Extract the (X, Y) coordinate from the center of the cell holding the provided text.  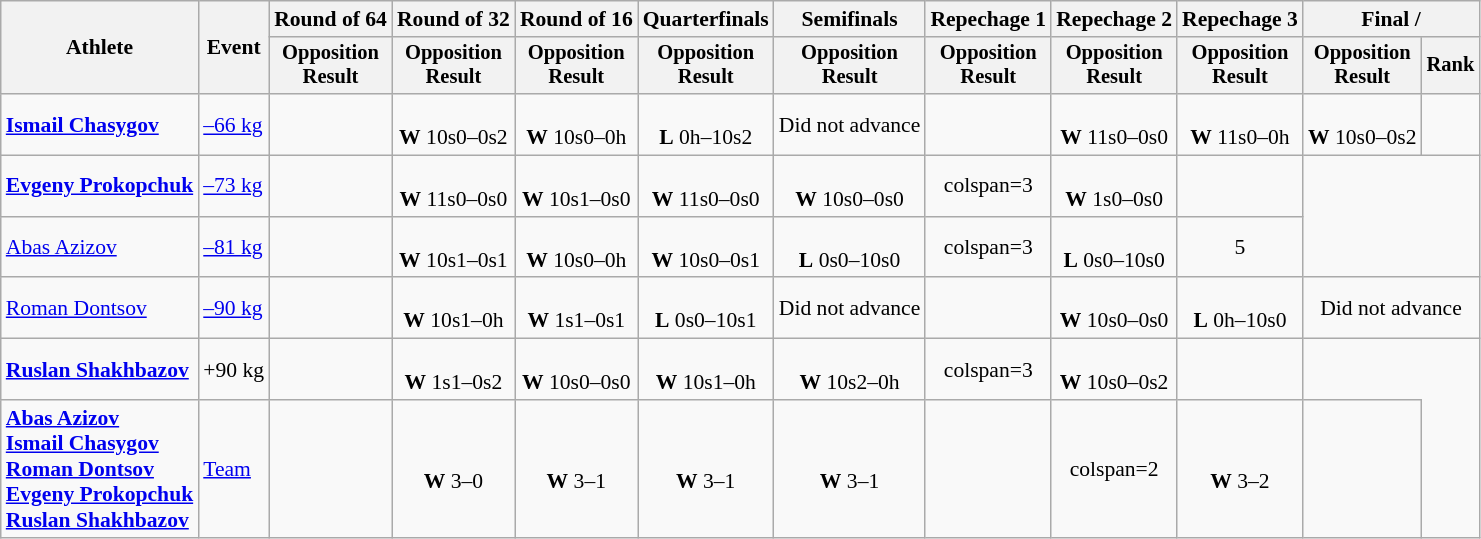
–66 kg (234, 124)
W 1s1–0s2 (454, 370)
colspan=2 (1114, 469)
+90 kg (234, 370)
5 (1240, 248)
Event (234, 48)
Roman Dontsov (100, 308)
Evgeny Prokopchuk (100, 186)
Repechage 3 (1240, 19)
Abas AzizovIsmail ChasygovRoman DontsovEvgeny ProkopchukRuslan Shakhbazov (100, 469)
W 10s1–0s1 (454, 248)
L 0h–10s0 (1240, 308)
Quarterfinals (706, 19)
Ruslan Shakhbazov (100, 370)
W 10s1–0s0 (576, 186)
Final / (1391, 19)
Repechage 1 (988, 19)
–81 kg (234, 248)
W 3–2 (1240, 469)
Repechage 2 (1114, 19)
L 0s0–10s1 (706, 308)
W 11s0–0h (1240, 124)
Athlete (100, 48)
Rank (1451, 66)
–73 kg (234, 186)
W 1s0–0s0 (1114, 186)
Ismail Chasygov (100, 124)
Round of 32 (454, 19)
–90 kg (234, 308)
Round of 16 (576, 19)
W 10s0–0s1 (706, 248)
Semifinals (850, 19)
Team (234, 469)
W 3–0 (454, 469)
L 0h–10s2 (706, 124)
Round of 64 (330, 19)
W 10s2–0h (850, 370)
Abas Azizov (100, 248)
W 1s1–0s1 (576, 308)
